For the text-containing cell, return its midpoint in (X, Y) coordinate format. 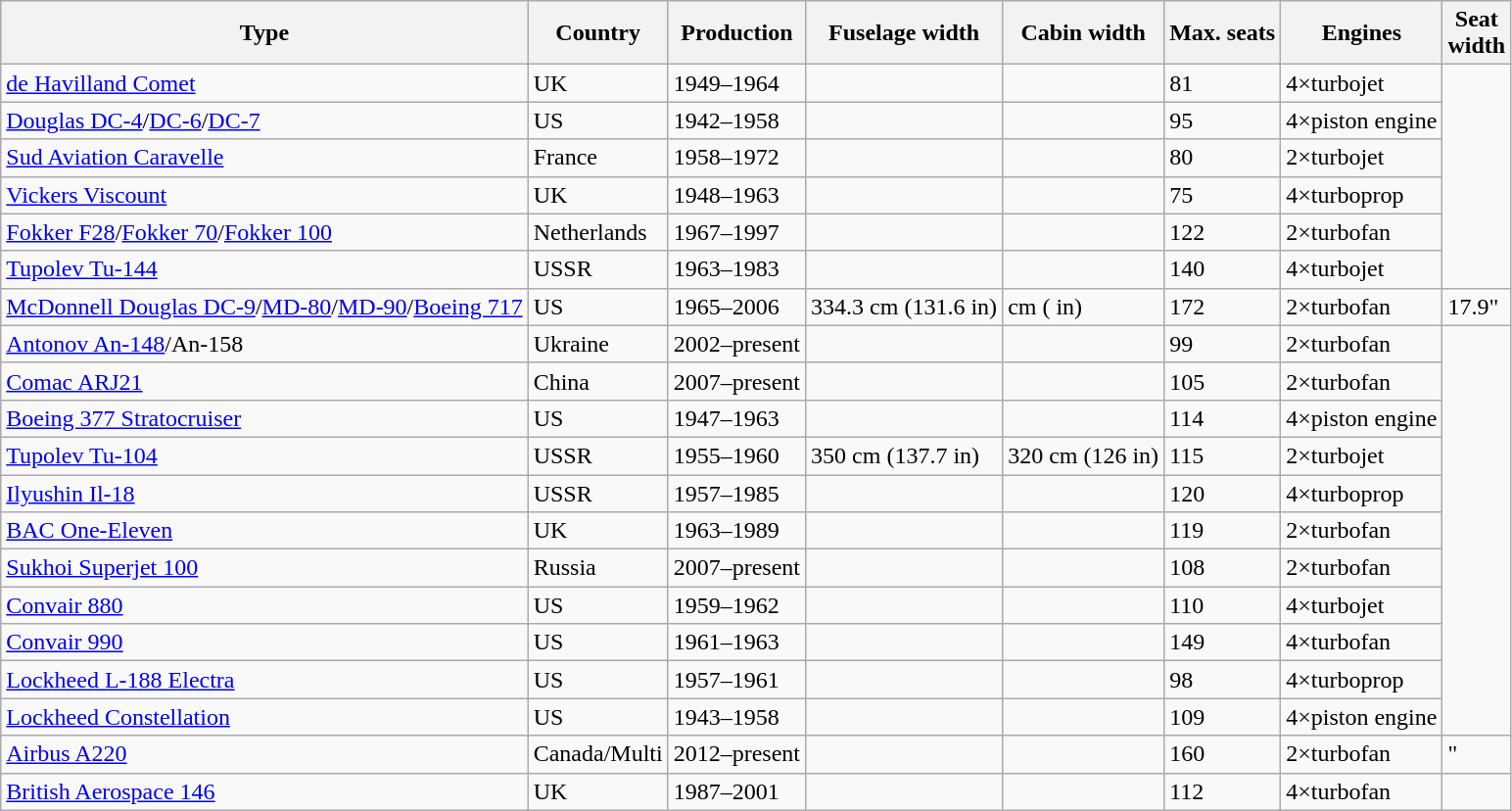
Fuselage width (905, 33)
Lockheed L-188 Electra (264, 680)
Convair 880 (264, 605)
2012–present (736, 754)
1948–1963 (736, 195)
Canada/Multi (597, 754)
110 (1222, 605)
British Aerospace 146 (264, 791)
1957–1961 (736, 680)
108 (1222, 568)
France (597, 158)
Douglas DC-4/DC-6/DC-7 (264, 120)
McDonnell Douglas DC-9/MD-80/MD-90/Boeing 717 (264, 307)
Ilyushin Il-18 (264, 493)
Cabin width (1083, 33)
1961–1963 (736, 643)
122 (1222, 232)
Airbus A220 (264, 754)
1942–1958 (736, 120)
350 cm (137.7 in) (905, 455)
Comac ARJ21 (264, 381)
1967–1997 (736, 232)
1959–1962 (736, 605)
Netherlands (597, 232)
Lockheed Constellation (264, 717)
1963–1989 (736, 531)
cm ( in) (1083, 307)
China (597, 381)
Convair 990 (264, 643)
Engines (1361, 33)
Russia (597, 568)
81 (1222, 83)
Ukraine (597, 344)
1963–1983 (736, 269)
1965–2006 (736, 307)
" (1477, 754)
1958–1972 (736, 158)
1987–2001 (736, 791)
80 (1222, 158)
Tupolev Tu-144 (264, 269)
Vickers Viscount (264, 195)
99 (1222, 344)
115 (1222, 455)
Sukhoi Superjet 100 (264, 568)
114 (1222, 418)
Antonov An-148/An-158 (264, 344)
Tupolev Tu-104 (264, 455)
17.9" (1477, 307)
Sud Aviation Caravelle (264, 158)
1949–1964 (736, 83)
Type (264, 33)
Fokker F28/Fokker 70/Fokker 100 (264, 232)
1947–1963 (736, 418)
140 (1222, 269)
Max. seats (1222, 33)
Boeing 377 Stratocruiser (264, 418)
1943–1958 (736, 717)
109 (1222, 717)
105 (1222, 381)
1955–1960 (736, 455)
320 cm (126 in) (1083, 455)
1957–1985 (736, 493)
75 (1222, 195)
112 (1222, 791)
149 (1222, 643)
334.3 cm (131.6 in) (905, 307)
Seatwidth (1477, 33)
119 (1222, 531)
Country (597, 33)
Production (736, 33)
95 (1222, 120)
120 (1222, 493)
172 (1222, 307)
160 (1222, 754)
BAC One-Eleven (264, 531)
de Havilland Comet (264, 83)
2002–present (736, 344)
98 (1222, 680)
